Locate the cell with the specified text and output its [X, Y] center coordinate. 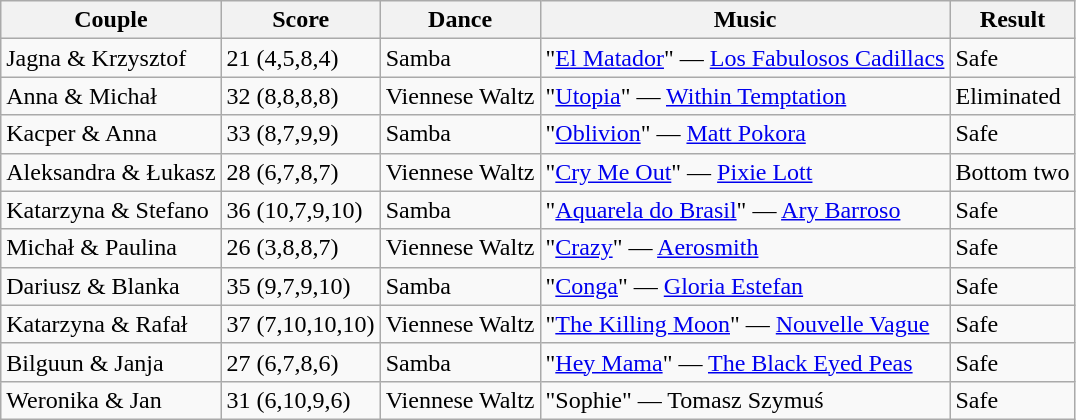
Music [745, 20]
"Utopia" — Within Temptation [745, 96]
"El Matador" — Los Fabulosos Cadillacs [745, 58]
"Oblivion" — Matt Pokora [745, 134]
27 (6,7,8,6) [300, 362]
"Cry Me Out" — Pixie Lott [745, 172]
Kacper & Anna [111, 134]
"The Killing Moon" — Nouvelle Vague [745, 324]
33 (8,7,9,9) [300, 134]
Katarzyna & Rafał [111, 324]
35 (9,7,9,10) [300, 286]
36 (10,7,9,10) [300, 210]
32 (8,8,8,8) [300, 96]
28 (6,7,8,7) [300, 172]
Dance [460, 20]
37 (7,10,10,10) [300, 324]
Weronika & Jan [111, 400]
Anna & Michał [111, 96]
Score [300, 20]
"Crazy" — Aerosmith [745, 248]
Katarzyna & Stefano [111, 210]
Dariusz & Blanka [111, 286]
21 (4,5,8,4) [300, 58]
26 (3,8,8,7) [300, 248]
Aleksandra & Łukasz [111, 172]
"Conga" — Gloria Estefan [745, 286]
Jagna & Krzysztof [111, 58]
"Hey Mama" — The Black Eyed Peas [745, 362]
31 (6,10,9,6) [300, 400]
Couple [111, 20]
"Aquarela do Brasil" — Ary Barroso [745, 210]
Bottom two [1012, 172]
Michał & Paulina [111, 248]
Eliminated [1012, 96]
Bilguun & Janja [111, 362]
Result [1012, 20]
"Sophie" — Tomasz Szymuś [745, 400]
